Scan for the cell matching the given text and deliver its [X, Y] coordinate at center. 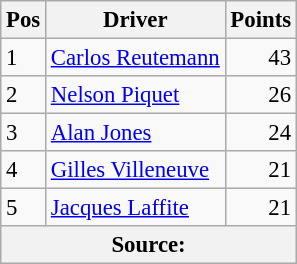
5 [24, 208]
2 [24, 95]
3 [24, 133]
Jacques Laffite [136, 208]
Driver [136, 20]
Nelson Piquet [136, 95]
26 [260, 95]
Points [260, 20]
Gilles Villeneuve [136, 170]
43 [260, 58]
Alan Jones [136, 133]
4 [24, 170]
Source: [149, 245]
Pos [24, 20]
Carlos Reutemann [136, 58]
24 [260, 133]
1 [24, 58]
